For the text-containing cell, return its midpoint in [x, y] coordinate format. 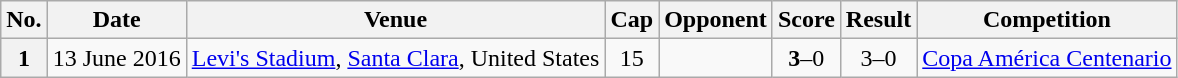
No. [24, 20]
Levi's Stadium, Santa Clara, United States [396, 58]
Copa América Centenario [1047, 58]
Result [878, 20]
Competition [1047, 20]
15 [632, 58]
1 [24, 58]
Opponent [716, 20]
Cap [632, 20]
Score [806, 20]
Venue [396, 20]
13 June 2016 [116, 58]
Date [116, 20]
